Determine the [X, Y] coordinate at the center of the cell enclosing the given text.  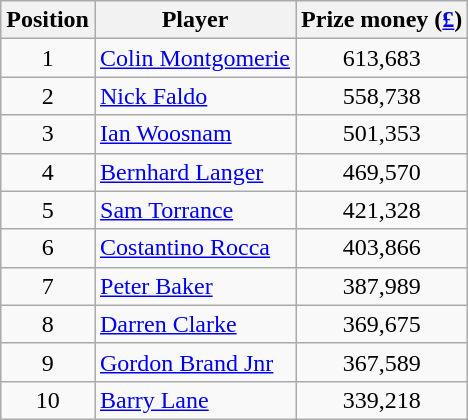
Position [48, 20]
339,218 [382, 400]
Gordon Brand Jnr [194, 362]
10 [48, 400]
469,570 [382, 172]
613,683 [382, 58]
421,328 [382, 210]
5 [48, 210]
Peter Baker [194, 286]
Costantino Rocca [194, 248]
369,675 [382, 324]
2 [48, 96]
3 [48, 134]
4 [48, 172]
7 [48, 286]
Bernhard Langer [194, 172]
Prize money (£) [382, 20]
8 [48, 324]
387,989 [382, 286]
501,353 [382, 134]
Player [194, 20]
1 [48, 58]
367,589 [382, 362]
Sam Torrance [194, 210]
403,866 [382, 248]
Barry Lane [194, 400]
558,738 [382, 96]
Colin Montgomerie [194, 58]
Nick Faldo [194, 96]
9 [48, 362]
Darren Clarke [194, 324]
6 [48, 248]
Ian Woosnam [194, 134]
